Provide the [X, Y] coordinate of the cell's center where the given text is located.  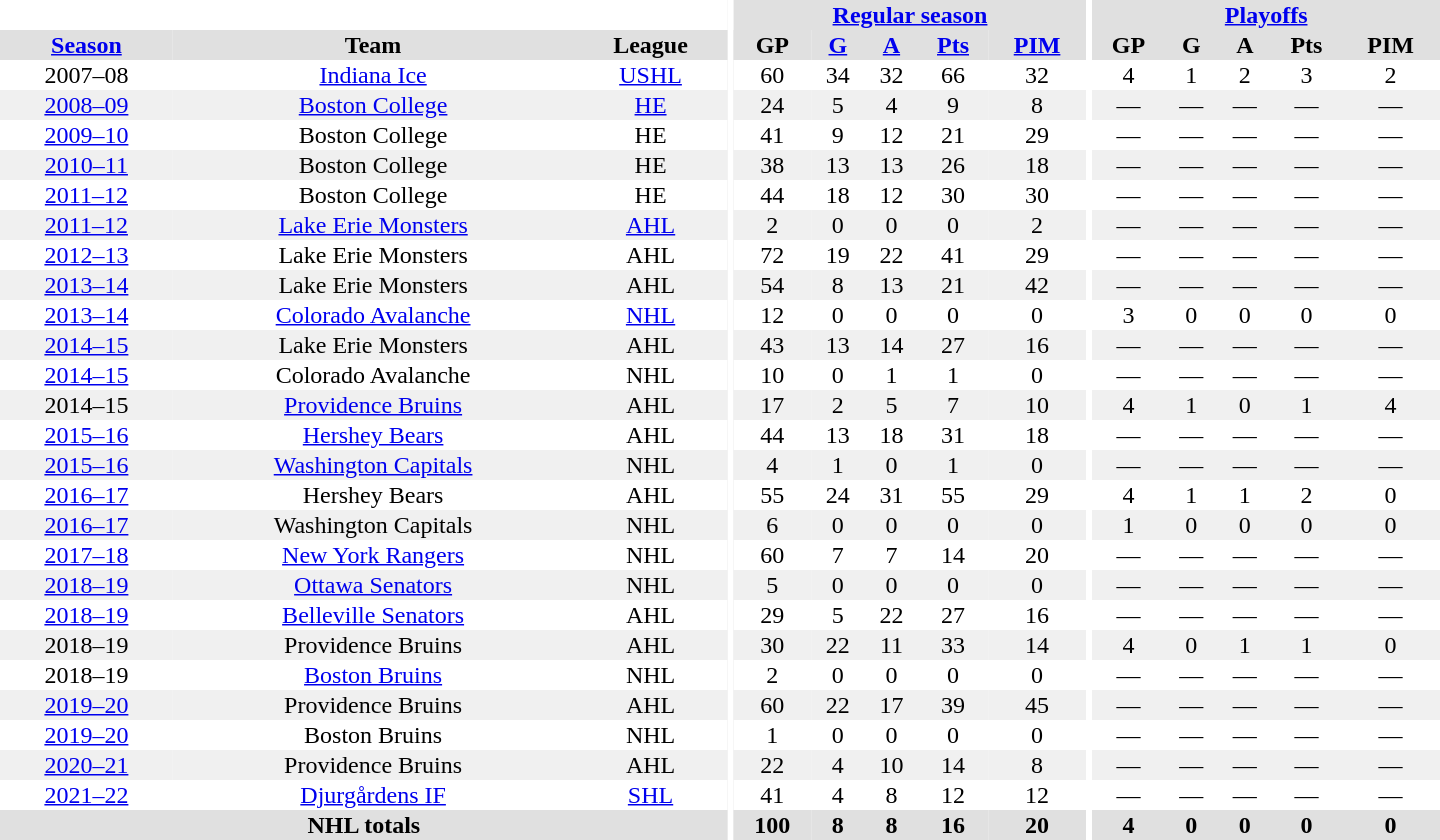
Ottawa Senators [374, 585]
33 [952, 645]
42 [1038, 285]
Team [374, 45]
Djurgårdens IF [374, 795]
34 [838, 75]
USHL [650, 75]
2007–08 [86, 75]
43 [772, 345]
SHL [650, 795]
2008–09 [86, 105]
2010–11 [86, 165]
66 [952, 75]
26 [952, 165]
Season [86, 45]
2017–18 [86, 555]
Playoffs [1266, 15]
2012–13 [86, 255]
New York Rangers [374, 555]
38 [772, 165]
Regular season [910, 15]
NHL totals [364, 825]
100 [772, 825]
54 [772, 285]
Belleville Senators [374, 615]
11 [892, 645]
2021–22 [86, 795]
6 [772, 525]
2009–10 [86, 135]
Indiana Ice [374, 75]
72 [772, 255]
45 [1038, 705]
19 [838, 255]
League [650, 45]
39 [952, 705]
2020–21 [86, 765]
